Return (X, Y) of the center of cell containing provided text 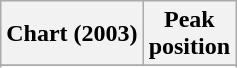
Chart (2003) (72, 34)
Peakposition (189, 34)
